Pinpoint the cell where the given text exists, returning its [x, y] midpoint coordinate. 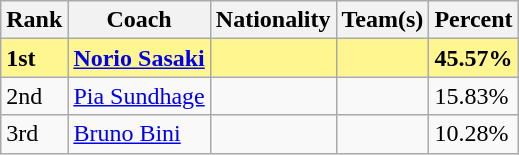
1st [34, 58]
Pia Sundhage [139, 96]
Team(s) [382, 20]
3rd [34, 134]
10.28% [474, 134]
Norio Sasaki [139, 58]
Bruno Bini [139, 134]
Rank [34, 20]
Coach [139, 20]
15.83% [474, 96]
45.57% [474, 58]
Percent [474, 20]
2nd [34, 96]
Nationality [273, 20]
